Search for the cell housing the specified text and yield its (X, Y) center coordinate. 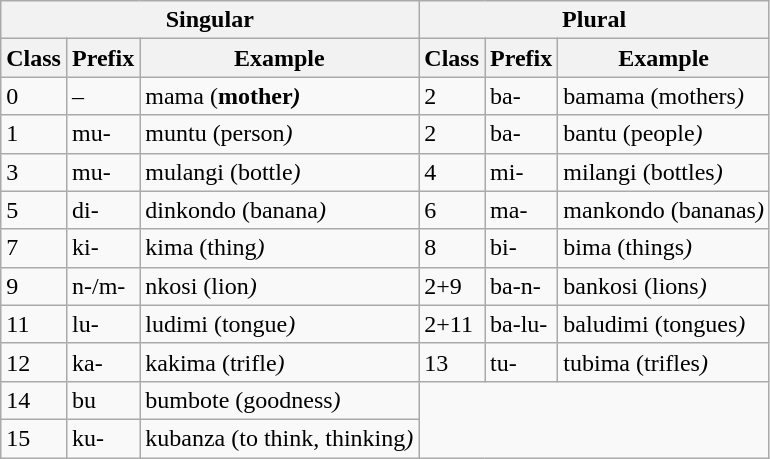
bi- (522, 248)
ku- (102, 438)
mulangi (bottle) (280, 172)
13 (452, 362)
2+11 (452, 324)
bu (102, 400)
ki- (102, 248)
12 (34, 362)
11 (34, 324)
ma- (522, 210)
lu- (102, 324)
kima (thing) (280, 248)
di- (102, 210)
mankondo (bananas) (664, 210)
9 (34, 286)
5 (34, 210)
ka- (102, 362)
15 (34, 438)
14 (34, 400)
bamama (mothers) (664, 96)
ludimi (tongue) (280, 324)
muntu (person) (280, 134)
8 (452, 248)
n-/m- (102, 286)
6 (452, 210)
mama (mother) (280, 96)
bumbote (goodness) (280, 400)
dinkondo (banana) (280, 210)
tu- (522, 362)
nkosi (lion) (280, 286)
milangi (bottles) (664, 172)
Singular (210, 20)
7 (34, 248)
kakima (trifle) (280, 362)
bima (things) (664, 248)
baludimi (tongues) (664, 324)
Plural (594, 20)
1 (34, 134)
mi- (522, 172)
– (102, 96)
2+9 (452, 286)
kubanza (to think, thinking) (280, 438)
4 (452, 172)
0 (34, 96)
ba-n- (522, 286)
3 (34, 172)
bantu (people) (664, 134)
bankosi (lions) (664, 286)
ba-lu- (522, 324)
tubima (trifles) (664, 362)
